Determine the (x, y) coordinate at the center of the cell enclosing the given text.  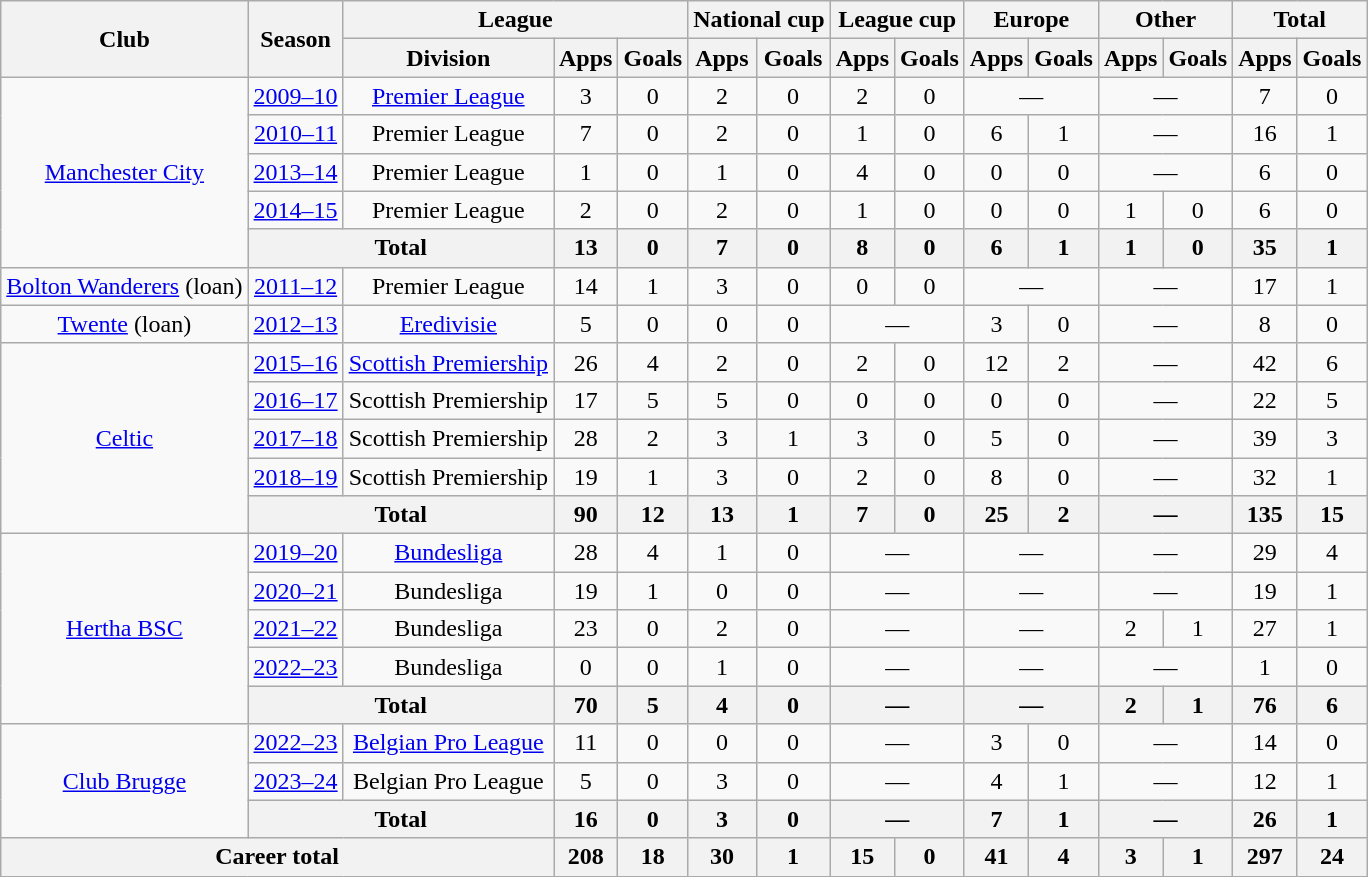
18 (653, 857)
Manchester City (124, 172)
27 (1265, 629)
Season (296, 39)
Eredivisie (448, 324)
Celtic (124, 438)
25 (996, 515)
11 (586, 743)
30 (722, 857)
Other (1165, 20)
39 (1265, 438)
2011–12 (296, 286)
32 (1265, 477)
90 (586, 515)
297 (1265, 857)
League cup (897, 20)
Division (448, 58)
70 (586, 705)
2014–15 (296, 210)
2020–21 (296, 591)
35 (1265, 248)
Career total (278, 857)
National cup (759, 20)
76 (1265, 705)
2010–11 (296, 134)
2009–10 (296, 96)
Twente (loan) (124, 324)
2013–14 (296, 172)
Hertha BSC (124, 629)
2019–20 (296, 553)
Club Brugge (124, 781)
41 (996, 857)
2015–16 (296, 362)
Club (124, 39)
League (516, 20)
2017–18 (296, 438)
2023–24 (296, 781)
2018–19 (296, 477)
208 (586, 857)
Europe (1031, 20)
23 (586, 629)
29 (1265, 553)
2016–17 (296, 400)
42 (1265, 362)
Bolton Wanderers (loan) (124, 286)
22 (1265, 400)
24 (1332, 857)
2012–13 (296, 324)
2021–22 (296, 629)
135 (1265, 515)
